Extract the [X, Y] coordinate from the center of the cell holding the provided text.  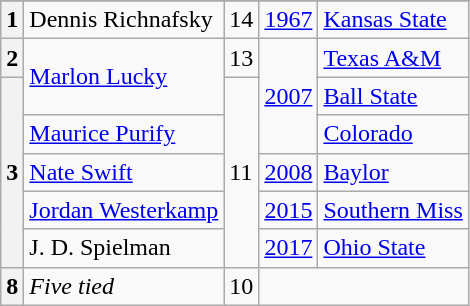
2008 [288, 172]
Ohio State [393, 248]
Dennis Richnafsky [124, 20]
Texas A&M [393, 58]
13 [242, 58]
J. D. Spielman [124, 248]
8 [12, 286]
Baylor [393, 172]
14 [242, 20]
Marlon Lucky [124, 77]
Colorado [393, 134]
3 [12, 172]
Five tied [124, 286]
10 [242, 286]
2015 [288, 210]
11 [242, 172]
1967 [288, 20]
1 [12, 20]
2017 [288, 248]
Maurice Purify [124, 134]
2007 [288, 96]
2 [12, 58]
Kansas State [393, 20]
Southern Miss [393, 210]
Jordan Westerkamp [124, 210]
Ball State [393, 96]
Nate Swift [124, 172]
